From the cell containing the given text, extract its center point as (x, y) coordinate. 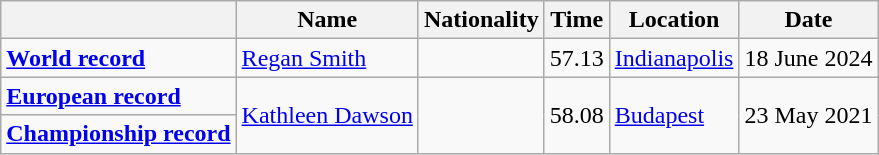
Indianapolis (674, 58)
57.13 (576, 58)
23 May 2021 (808, 115)
Name (327, 20)
Kathleen Dawson (327, 115)
Time (576, 20)
58.08 (576, 115)
Nationality (481, 20)
Budapest (674, 115)
World record (118, 58)
European record (118, 96)
Regan Smith (327, 58)
Location (674, 20)
Championship record (118, 134)
Date (808, 20)
18 June 2024 (808, 58)
